Provide the [x, y] coordinate of the cell's center where the given text is located.  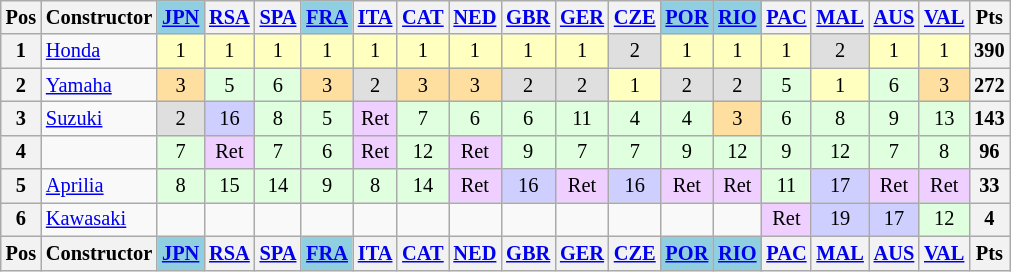
Suzuki [99, 118]
272 [989, 85]
19 [840, 219]
Honda [99, 51]
15 [229, 186]
143 [989, 118]
Aprilia [99, 186]
96 [989, 152]
Yamaha [99, 85]
13 [944, 118]
Kawasaki [99, 219]
390 [989, 51]
33 [989, 186]
